Identify which cell holds the provided text, then report its [X, Y] central coordinate. 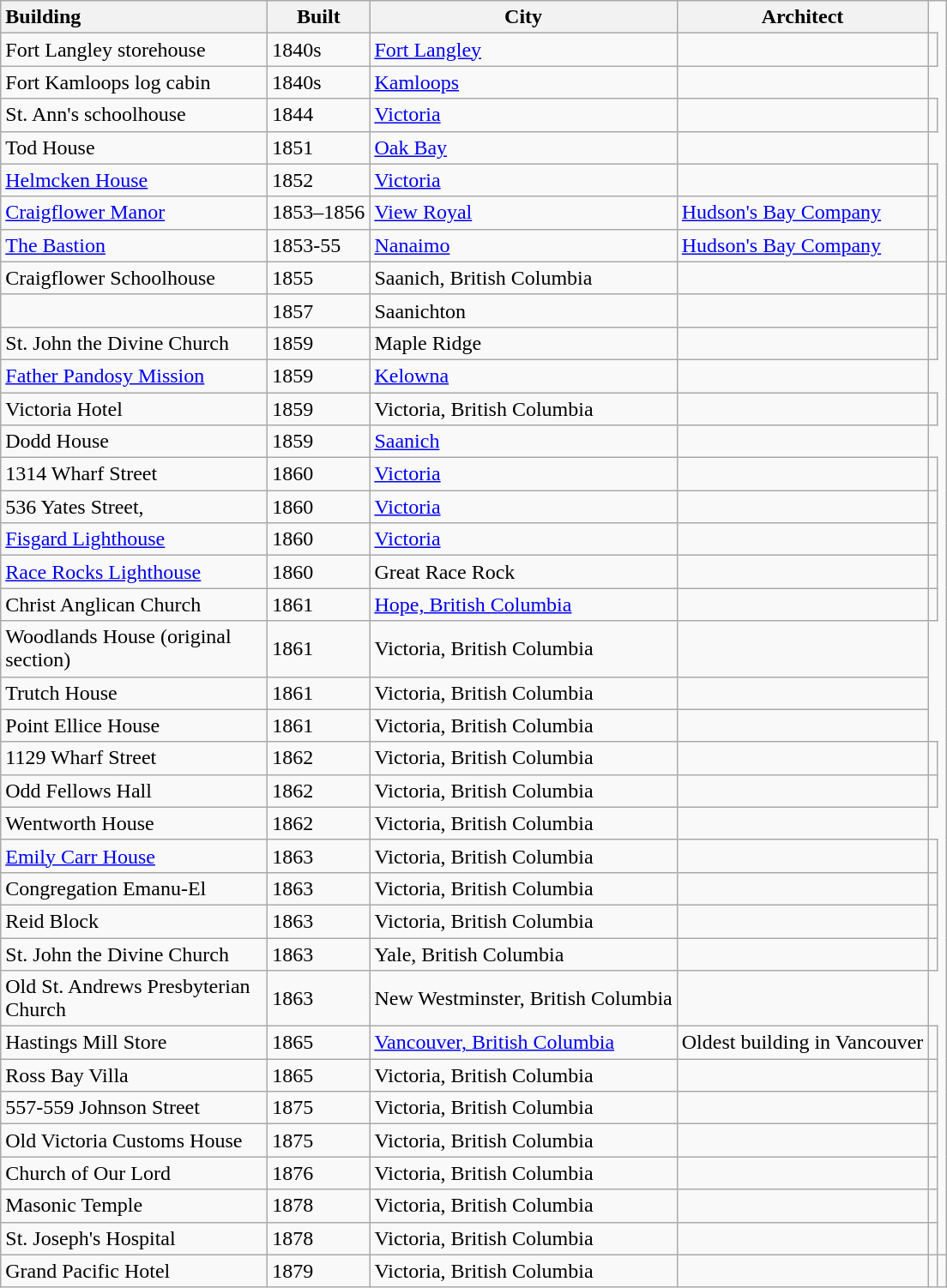
1853–1856 [319, 213]
Craigflower Schoolhouse [134, 278]
Building [134, 17]
Masonic Temple [134, 1206]
Emily Carr House [134, 856]
Helmcken House [134, 180]
Maple Ridge [523, 343]
Fort Kamloops log cabin [134, 82]
557-559 Johnson Street [134, 1108]
Trutch House [134, 693]
Vancouver, British Columbia [523, 1043]
Saanichton [523, 310]
Wentworth House [134, 823]
1314 Wharf Street [134, 474]
St. Ann's schoolhouse [134, 115]
1853-55 [319, 245]
New Westminster, British Columbia [523, 998]
Saanich, British Columbia [523, 278]
Tod House [134, 147]
Oldest building in Vancouver [803, 1043]
Victoria Hotel [134, 409]
1876 [319, 1173]
1129 Wharf Street [134, 758]
Race Rocks Lighthouse [134, 572]
Father Pandosy Mission [134, 376]
Old Victoria Customs House [134, 1141]
Nanaimo [523, 245]
Kamloops [523, 82]
1879 [319, 1271]
Ross Bay Villa [134, 1075]
Grand Pacific Hotel [134, 1271]
1857 [319, 310]
Old St. Andrews Presbyterian Church [134, 998]
Craigflower Manor [134, 213]
Reid Block [134, 921]
536 Yates Street, [134, 507]
View Royal [523, 213]
1844 [319, 115]
Dodd House [134, 442]
Congregation Emanu-El [134, 888]
Architect [803, 17]
Yale, British Columbia [523, 954]
Fort Langley storehouse [134, 50]
Fisgard Lighthouse [134, 539]
Hastings Mill Store [134, 1043]
Woodlands House (original section) [134, 648]
Church of Our Lord [134, 1173]
Odd Fellows Hall [134, 791]
1852 [319, 180]
Christ Anglican Church [134, 605]
1851 [319, 147]
City [523, 17]
Oak Bay [523, 147]
Point Ellice House [134, 725]
The Bastion [134, 245]
Kelowna [523, 376]
1855 [319, 278]
Built [319, 17]
Great Race Rock [523, 572]
Hope, British Columbia [523, 605]
St. Joseph's Hospital [134, 1238]
Saanich [523, 442]
Fort Langley [523, 50]
